Pinpoint the cell where the given text exists, returning its [x, y] midpoint coordinate. 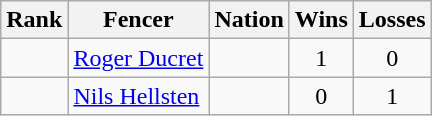
Roger Ducret [138, 58]
Nation [249, 20]
Rank [34, 20]
Nils Hellsten [138, 96]
Losses [392, 20]
Wins [321, 20]
Fencer [138, 20]
